For the text-containing cell, return its midpoint in (X, Y) coordinate format. 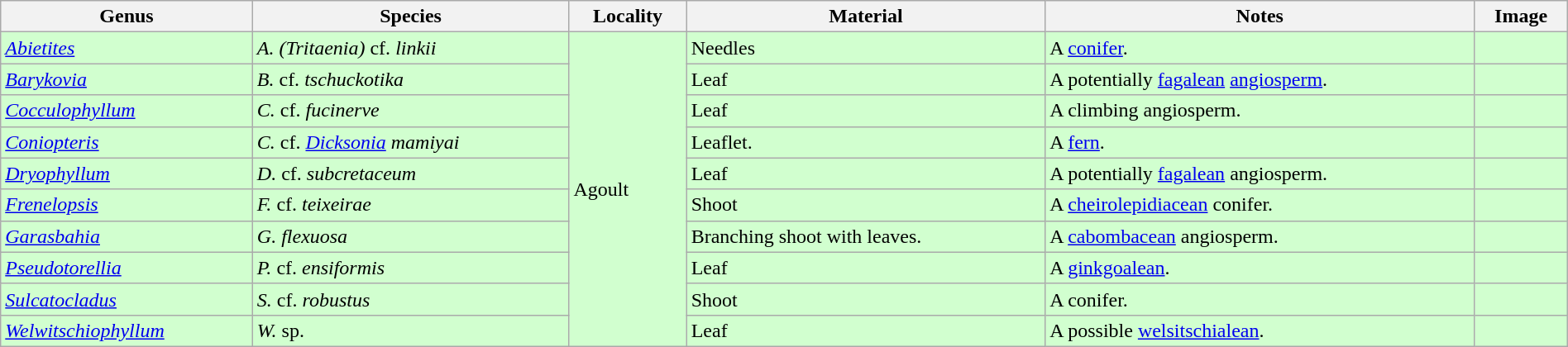
Branching shoot with leaves. (866, 236)
Notes (1260, 17)
Agoult (628, 190)
D. cf. subcretaceum (410, 173)
W. sp. (410, 330)
Image (1521, 17)
Abietites (127, 48)
Welwitschiophyllum (127, 330)
Dryophyllum (127, 173)
Genus (127, 17)
B. cf. tschuckotika (410, 79)
Locality (628, 17)
Frenelopsis (127, 205)
C. cf. Dicksonia mamiyai (410, 142)
A ginkgoalean. (1260, 268)
Leaflet. (866, 142)
C. cf. fucinerve (410, 111)
F. cf. teixeirae (410, 205)
A fern. (1260, 142)
S. cf. robustus (410, 299)
A possible welsitschialean. (1260, 330)
A cabombacean angiosperm. (1260, 236)
A. (Tritaenia) cf. linkii (410, 48)
G. flexuosa (410, 236)
Garasbahia (127, 236)
P. cf. ensiformis (410, 268)
Sulcatocladus (127, 299)
Barykovia (127, 79)
Coniopteris (127, 142)
Material (866, 17)
Needles (866, 48)
Cocculophyllum (127, 111)
Pseudotorellia (127, 268)
A cheirolepidiacean conifer. (1260, 205)
Species (410, 17)
A climbing angiosperm. (1260, 111)
